Search for the cell housing the specified text and yield its [X, Y] center coordinate. 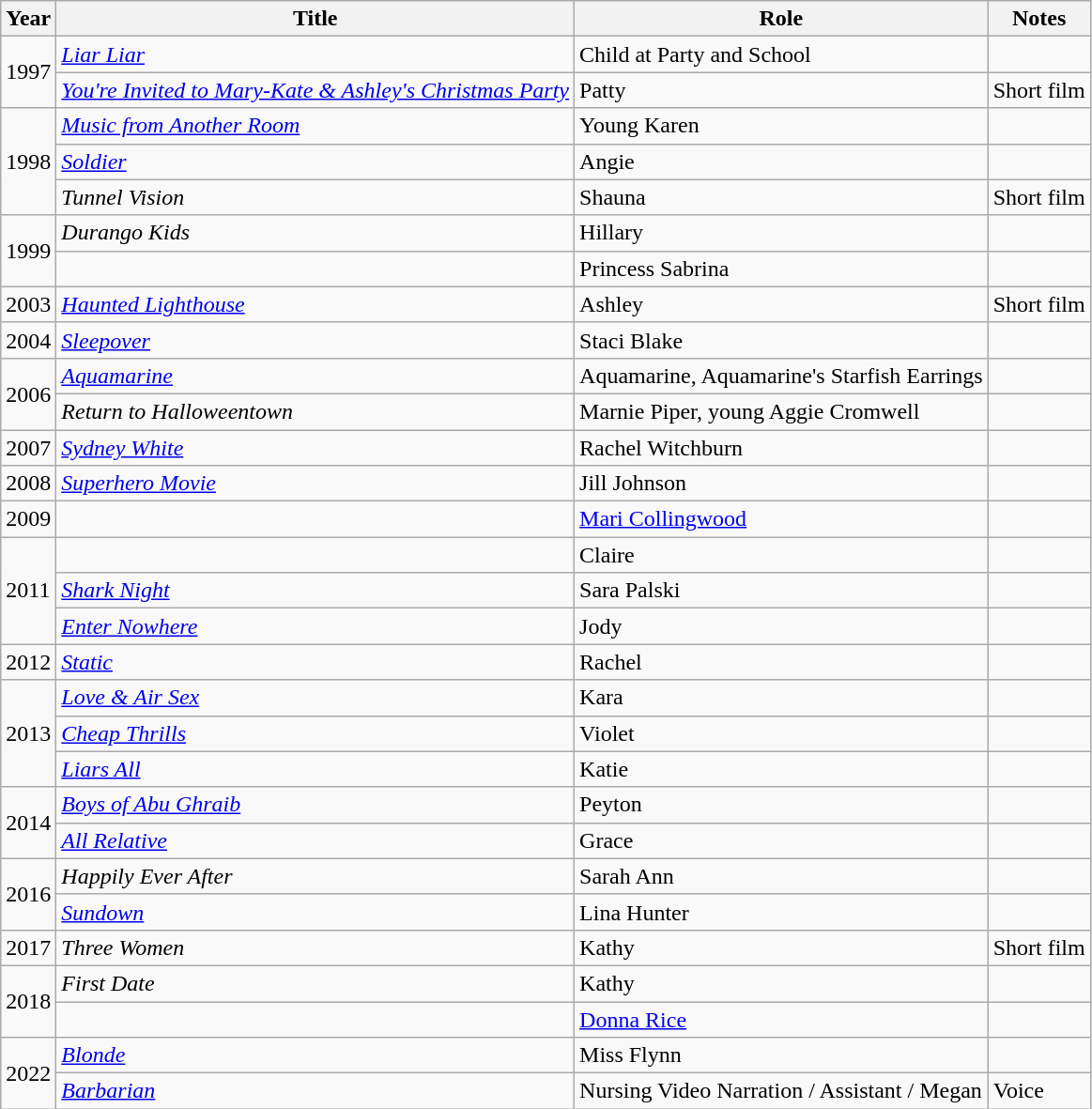
1998 [28, 162]
Katie [781, 769]
Music from Another Room [315, 126]
Angie [781, 162]
Cheap Thrills [315, 733]
Barbarian [315, 1091]
2011 [28, 591]
Peyton [781, 805]
Grace [781, 840]
Aquamarine [315, 376]
2003 [28, 304]
2007 [28, 448]
Liars All [315, 769]
Ashley [781, 304]
Tunnel Vision [315, 197]
Aquamarine, Aquamarine's Starfish Earrings [781, 376]
2012 [28, 662]
Enter Nowhere [315, 626]
Liar Liar [315, 54]
Notes [1038, 19]
2016 [28, 894]
Sarah Ann [781, 876]
Miss Flynn [781, 1055]
2022 [28, 1073]
Durango Kids [315, 233]
First Date [315, 983]
Return to Halloweentown [315, 411]
Nursing Video Narration / Assistant / Megan [781, 1091]
Sleepover [315, 340]
Year [28, 19]
2014 [28, 823]
Role [781, 19]
Sundown [315, 912]
2008 [28, 484]
2017 [28, 947]
Shauna [781, 197]
2009 [28, 519]
Lina Hunter [781, 912]
Sydney White [315, 448]
Staci Blake [781, 340]
Patty [781, 90]
1999 [28, 251]
Violet [781, 733]
Happily Ever After [315, 876]
Kara [781, 698]
Hillary [781, 233]
Voice [1038, 1091]
2013 [28, 733]
Boys of Abu Ghraib [315, 805]
1997 [28, 72]
Jill Johnson [781, 484]
Soldier [315, 162]
Rachel [781, 662]
Three Women [315, 947]
Blonde [315, 1055]
2018 [28, 1001]
Claire [781, 555]
2006 [28, 393]
Young Karen [781, 126]
Donna Rice [781, 1019]
Sara Palski [781, 591]
All Relative [315, 840]
Rachel Witchburn [781, 448]
Haunted Lighthouse [315, 304]
Shark Night [315, 591]
Jody [781, 626]
2004 [28, 340]
Title [315, 19]
Superhero Movie [315, 484]
Princess Sabrina [781, 269]
Child at Party and School [781, 54]
Static [315, 662]
Love & Air Sex [315, 698]
You're Invited to Mary-Kate & Ashley's Christmas Party [315, 90]
Marnie Piper, young Aggie Cromwell [781, 411]
Mari Collingwood [781, 519]
